Capture the cell that displays the provided text and extract its (x, y) central coordinate. 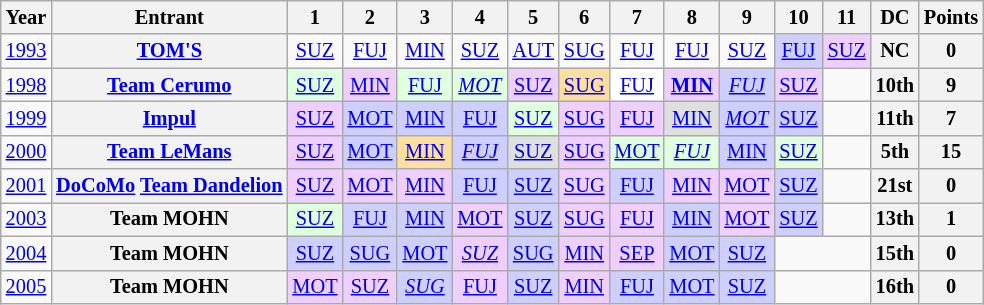
10th (895, 85)
3 (424, 17)
2001 (26, 186)
NC (895, 51)
2005 (26, 287)
13th (895, 219)
Year (26, 17)
DoCoMo Team Dandelion (169, 186)
1999 (26, 118)
21st (895, 186)
16th (895, 287)
Team LeMans (169, 152)
1998 (26, 85)
5th (895, 152)
AUT (533, 51)
2003 (26, 219)
4 (480, 17)
5 (533, 17)
Impul (169, 118)
2000 (26, 152)
Points (951, 17)
6 (584, 17)
Team Cerumo (169, 85)
15th (895, 253)
11th (895, 118)
11 (847, 17)
DC (895, 17)
2 (370, 17)
8 (692, 17)
SEP (636, 253)
Entrant (169, 17)
10 (798, 17)
2004 (26, 253)
1993 (26, 51)
TOM'S (169, 51)
15 (951, 152)
